Detect which cell encompasses the target text, then output its [x, y] center coordinate. 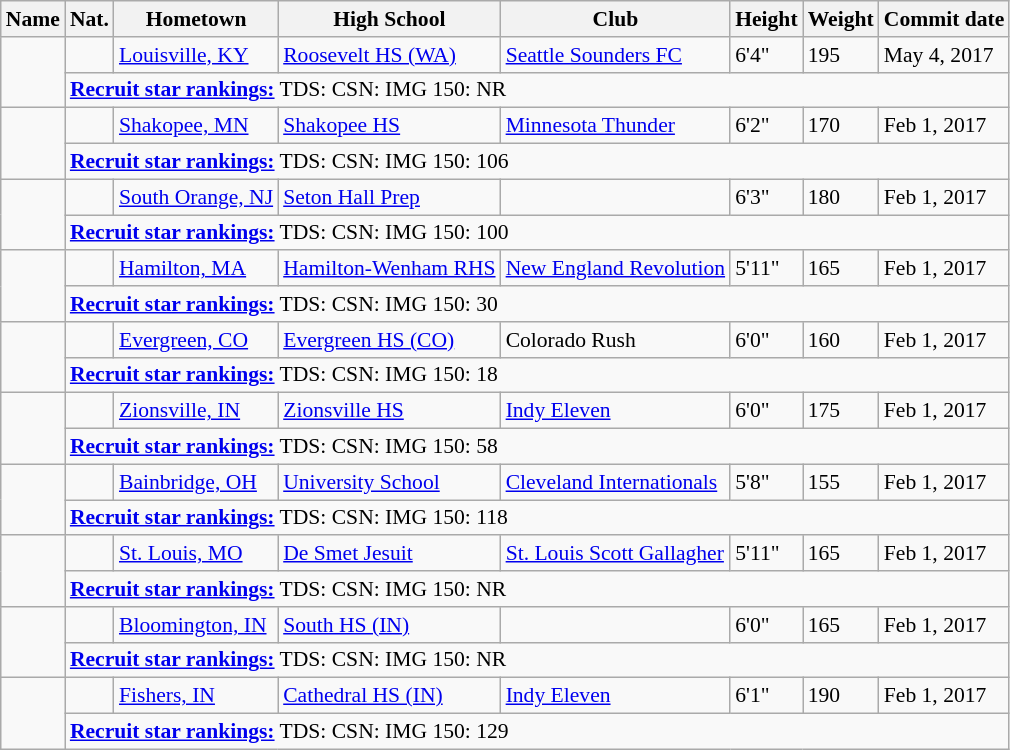
High School [389, 19]
Fishers, IN [196, 696]
Seattle Sounders FC [616, 55]
New England Revolution [616, 269]
175 [841, 411]
170 [841, 126]
Louisville, KY [196, 55]
5'8" [766, 482]
Hamilton, MA [196, 269]
Zionsville, IN [196, 411]
Height [766, 19]
Evergreen HS (CO) [389, 340]
Roosevelt HS (WA) [389, 55]
Weight [841, 19]
195 [841, 55]
Recruit star rankings: TDS: CSN: IMG 150: 118 [538, 518]
South HS (IN) [389, 625]
Cleveland Internationals [616, 482]
155 [841, 482]
180 [841, 197]
Colorado Rush [616, 340]
Bloomington, IN [196, 625]
Club [616, 19]
6'1" [766, 696]
Seton Hall Prep [389, 197]
Hamilton-Wenham RHS [389, 269]
De Smet Jesuit [389, 554]
May 4, 2017 [944, 55]
Cathedral HS (IN) [389, 696]
University School [389, 482]
Name [33, 19]
6'2" [766, 126]
Recruit star rankings: TDS: CSN: IMG 150: 30 [538, 304]
Hometown [196, 19]
Bainbridge, OH [196, 482]
6'3" [766, 197]
Recruit star rankings: TDS: CSN: IMG 150: 129 [538, 732]
Commit date [944, 19]
190 [841, 696]
Recruit star rankings: TDS: CSN: IMG 150: 106 [538, 162]
Shakopee HS [389, 126]
St. Louis Scott Gallagher [616, 554]
Zionsville HS [389, 411]
Recruit star rankings: TDS: CSN: IMG 150: 58 [538, 447]
160 [841, 340]
St. Louis, MO [196, 554]
Nat. [90, 19]
South Orange, NJ [196, 197]
6'4" [766, 55]
Recruit star rankings: TDS: CSN: IMG 150: 18 [538, 375]
Evergreen, CO [196, 340]
Minnesota Thunder [616, 126]
Shakopee, MN [196, 126]
Recruit star rankings: TDS: CSN: IMG 150: 100 [538, 233]
